Locate the cell with the specified text and output its [x, y] center coordinate. 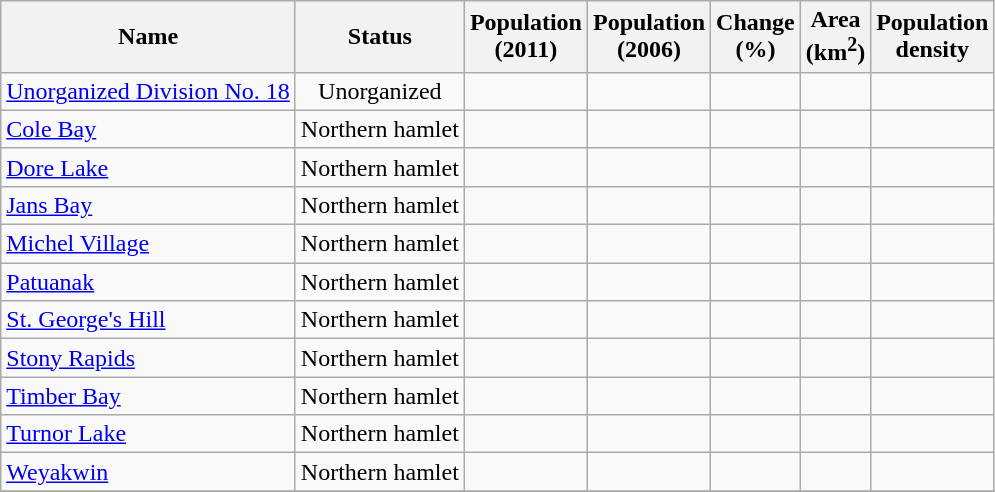
Status [380, 37]
Patuanak [148, 282]
Population(2011) [526, 37]
Populationdensity [932, 37]
Name [148, 37]
Change(%) [756, 37]
Weyakwin [148, 472]
Jans Bay [148, 205]
Turnor Lake [148, 434]
St. George's Hill [148, 320]
Unorganized Division No. 18 [148, 91]
Cole Bay [148, 129]
Michel Village [148, 244]
Area(km2) [835, 37]
Unorganized [380, 91]
Dore Lake [148, 167]
Population(2006) [648, 37]
Stony Rapids [148, 358]
Timber Bay [148, 396]
